Locate the cell with the specified text and output its (x, y) center coordinate. 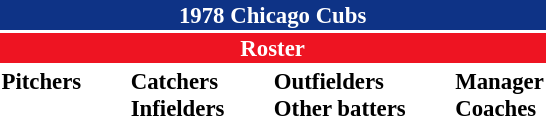
1978 Chicago Cubs (272, 15)
Roster (272, 48)
